Identify which cell holds the provided text, then report its [X, Y] central coordinate. 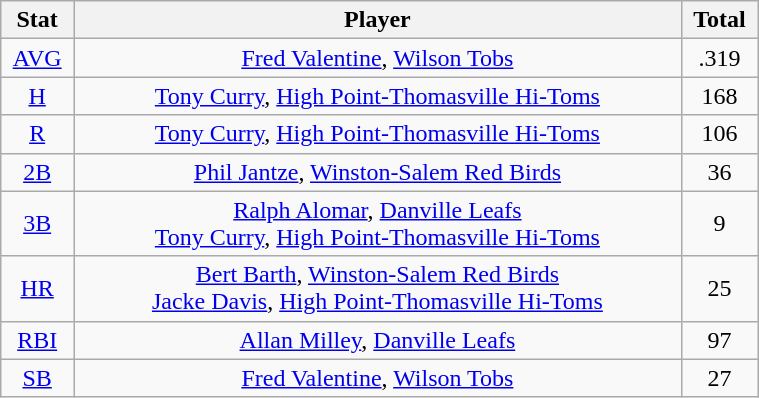
R [38, 134]
Allan Milley, Danville Leafs [378, 340]
HR [38, 288]
97 [719, 340]
Total [719, 20]
9 [719, 224]
Phil Jantze, Winston-Salem Red Birds [378, 172]
168 [719, 96]
Bert Barth, Winston-Salem Red Birds Jacke Davis, High Point-Thomasville Hi-Toms [378, 288]
RBI [38, 340]
.319 [719, 58]
3B [38, 224]
25 [719, 288]
27 [719, 378]
SB [38, 378]
H [38, 96]
2B [38, 172]
36 [719, 172]
AVG [38, 58]
Ralph Alomar, Danville Leafs Tony Curry, High Point-Thomasville Hi-Toms [378, 224]
106 [719, 134]
Player [378, 20]
Stat [38, 20]
